Pinpoint the cell where the given text exists, returning its (x, y) midpoint coordinate. 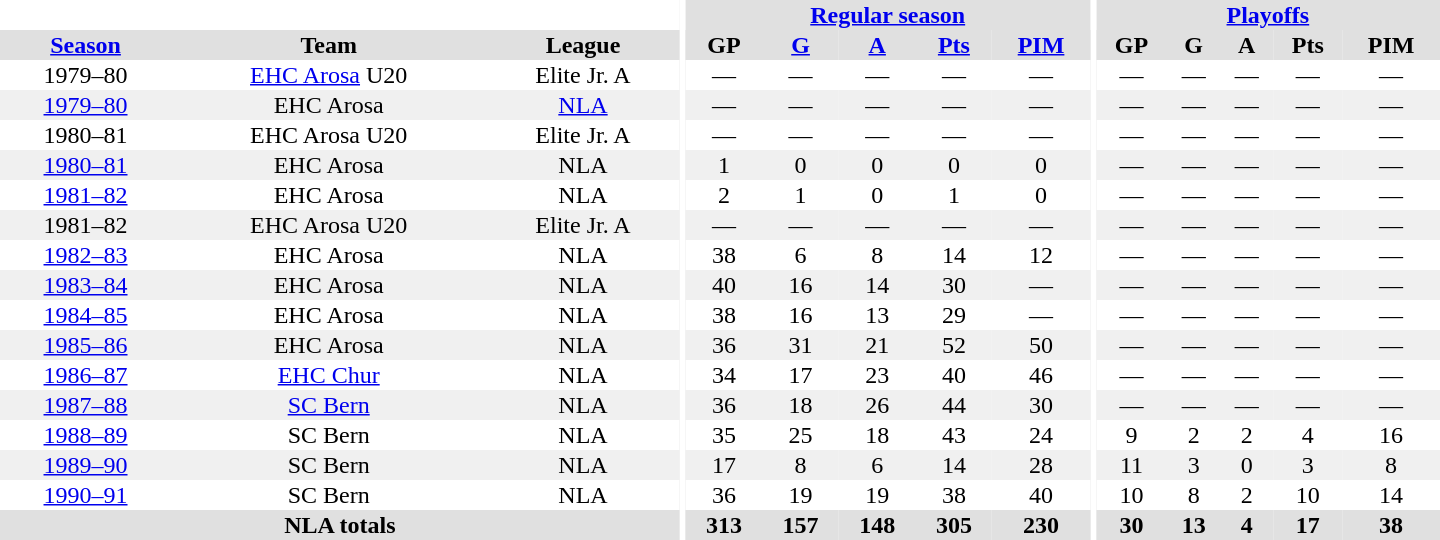
Regular season (888, 15)
305 (954, 525)
League (582, 45)
1988–89 (86, 435)
EHC Chur (328, 375)
26 (878, 405)
43 (954, 435)
35 (724, 435)
1985–86 (86, 345)
157 (800, 525)
NLA totals (340, 525)
12 (1041, 255)
1989–90 (86, 465)
34 (724, 375)
1987–88 (86, 405)
230 (1041, 525)
148 (878, 525)
1990–91 (86, 495)
1984–85 (86, 315)
1983–84 (86, 285)
11 (1132, 465)
313 (724, 525)
44 (954, 405)
46 (1041, 375)
1982–83 (86, 255)
23 (878, 375)
21 (878, 345)
52 (954, 345)
Season (86, 45)
Team (328, 45)
Playoffs (1268, 15)
28 (1041, 465)
25 (800, 435)
1986–87 (86, 375)
9 (1132, 435)
50 (1041, 345)
31 (800, 345)
29 (954, 315)
24 (1041, 435)
